Capture the cell that displays the provided text and extract its (x, y) central coordinate. 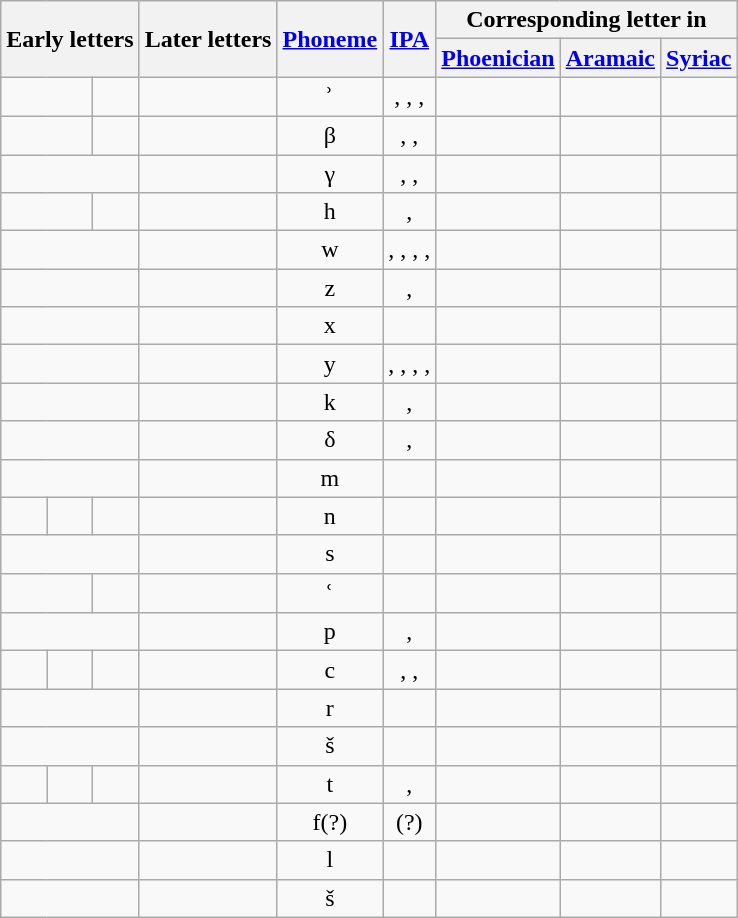
z (330, 288)
Phoenician (498, 58)
Syriac (699, 58)
m (330, 478)
Later letters (208, 39)
s (330, 554)
n (330, 516)
k (330, 402)
r (330, 708)
(?) (410, 822)
h (330, 212)
ʿ (330, 593)
IPA (410, 39)
y (330, 364)
p (330, 632)
Early letters (70, 39)
ʾ (330, 97)
β (330, 135)
, , , (410, 97)
Aramaic (610, 58)
l (330, 860)
Corresponding letter in (586, 20)
c (330, 670)
γ (330, 173)
Phoneme (330, 39)
δ (330, 440)
x (330, 326)
w (330, 250)
t (330, 784)
f(?) (330, 822)
